Output the (X, Y) coordinate of the center of the cell containing the given text.  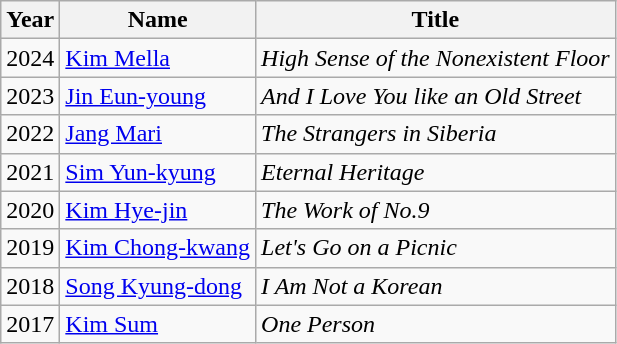
One Person (436, 324)
Let's Go on a Picnic (436, 248)
2018 (30, 286)
2020 (30, 210)
2021 (30, 172)
2022 (30, 134)
2019 (30, 248)
2023 (30, 96)
Jang Mari (158, 134)
Kim Mella (158, 58)
I Am Not a Korean (436, 286)
Year (30, 20)
Kim Sum (158, 324)
2024 (30, 58)
Jin Eun-young (158, 96)
High Sense of the Nonexistent Floor (436, 58)
Sim Yun-kyung (158, 172)
Eternal Heritage (436, 172)
The Strangers in Siberia (436, 134)
Kim Hye-jin (158, 210)
And I Love You like an Old Street (436, 96)
Name (158, 20)
2017 (30, 324)
Kim Chong-kwang (158, 248)
Title (436, 20)
Song Kyung-dong (158, 286)
The Work of No.9 (436, 210)
